Extract the [x, y] coordinate from the center of the cell holding the provided text.  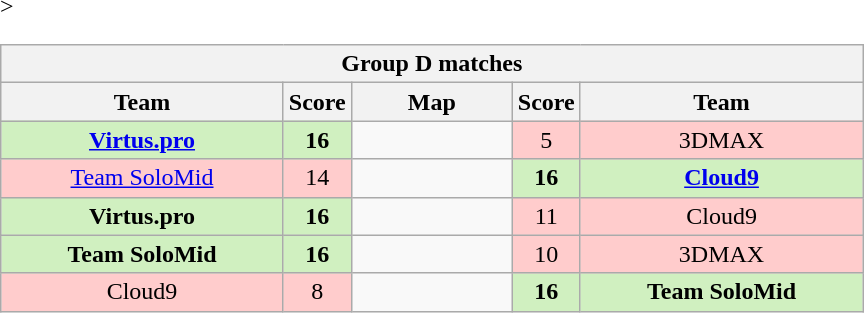
5 [546, 140]
10 [546, 254]
Group D matches [432, 64]
8 [317, 292]
Map [432, 102]
14 [317, 178]
11 [546, 216]
